Provide the (x, y) coordinate of the cell's center where the given text is located.  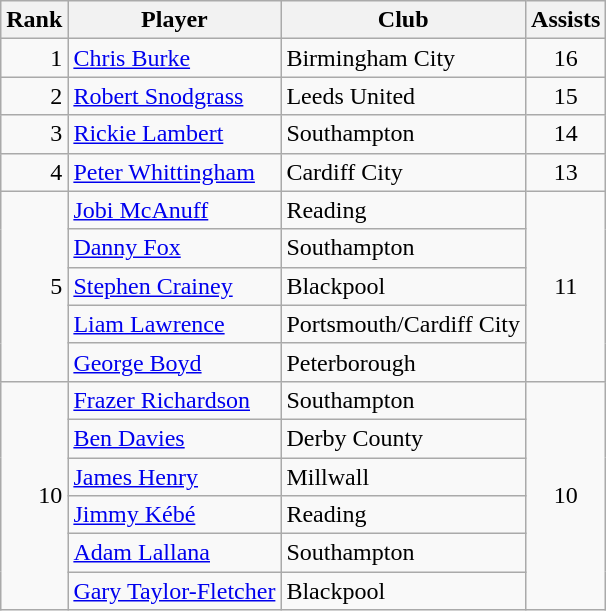
Jimmy Kébé (174, 515)
Millwall (404, 477)
14 (566, 134)
15 (566, 96)
Chris Burke (174, 58)
Peter Whittingham (174, 172)
Club (404, 20)
George Boyd (174, 362)
4 (34, 172)
Liam Lawrence (174, 324)
2 (34, 96)
Danny Fox (174, 248)
Jobi McAnuff (174, 210)
Player (174, 20)
16 (566, 58)
Cardiff City (404, 172)
5 (34, 286)
Frazer Richardson (174, 400)
Peterborough (404, 362)
Derby County (404, 438)
Rank (34, 20)
Assists (566, 20)
Rickie Lambert (174, 134)
1 (34, 58)
13 (566, 172)
3 (34, 134)
Adam Lallana (174, 553)
Portsmouth/Cardiff City (404, 324)
Stephen Crainey (174, 286)
Robert Snodgrass (174, 96)
Ben Davies (174, 438)
Birmingham City (404, 58)
11 (566, 286)
James Henry (174, 477)
Gary Taylor-Fletcher (174, 591)
Leeds United (404, 96)
